For the text-containing cell, return its midpoint in (X, Y) coordinate format. 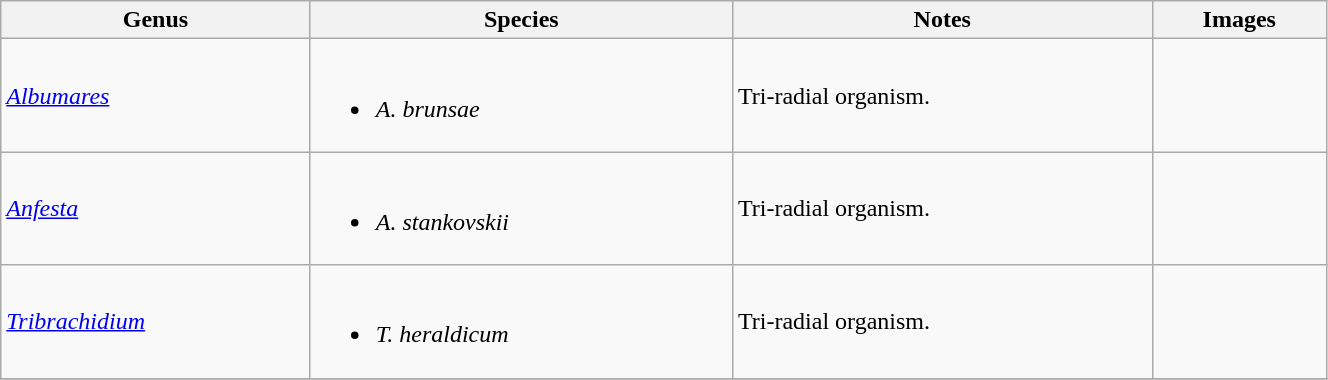
Tribrachidium (156, 322)
Species (521, 20)
Images (1239, 20)
A. stankovskii (521, 208)
T. heraldicum (521, 322)
Notes (942, 20)
Anfesta (156, 208)
Albumares (156, 96)
A. brunsae (521, 96)
Genus (156, 20)
